For the text-containing cell, return its midpoint in (x, y) coordinate format. 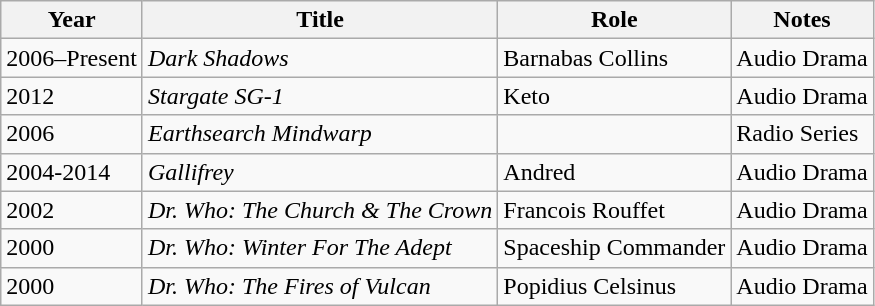
Notes (802, 20)
Radio Series (802, 134)
Gallifrey (320, 172)
Dark Shadows (320, 58)
Dr. Who: The Fires of Vulcan (320, 286)
2006–Present (72, 58)
Andred (614, 172)
2002 (72, 210)
Popidius Celsinus (614, 286)
Francois Rouffet (614, 210)
2006 (72, 134)
Dr. Who: Winter For The Adept (320, 248)
Earthsearch Mindwarp (320, 134)
Role (614, 20)
2004-2014 (72, 172)
Keto (614, 96)
2012 (72, 96)
Spaceship Commander (614, 248)
Title (320, 20)
Dr. Who: The Church & The Crown (320, 210)
Year (72, 20)
Barnabas Collins (614, 58)
Stargate SG-1 (320, 96)
